Search for the cell housing the specified text and yield its [X, Y] center coordinate. 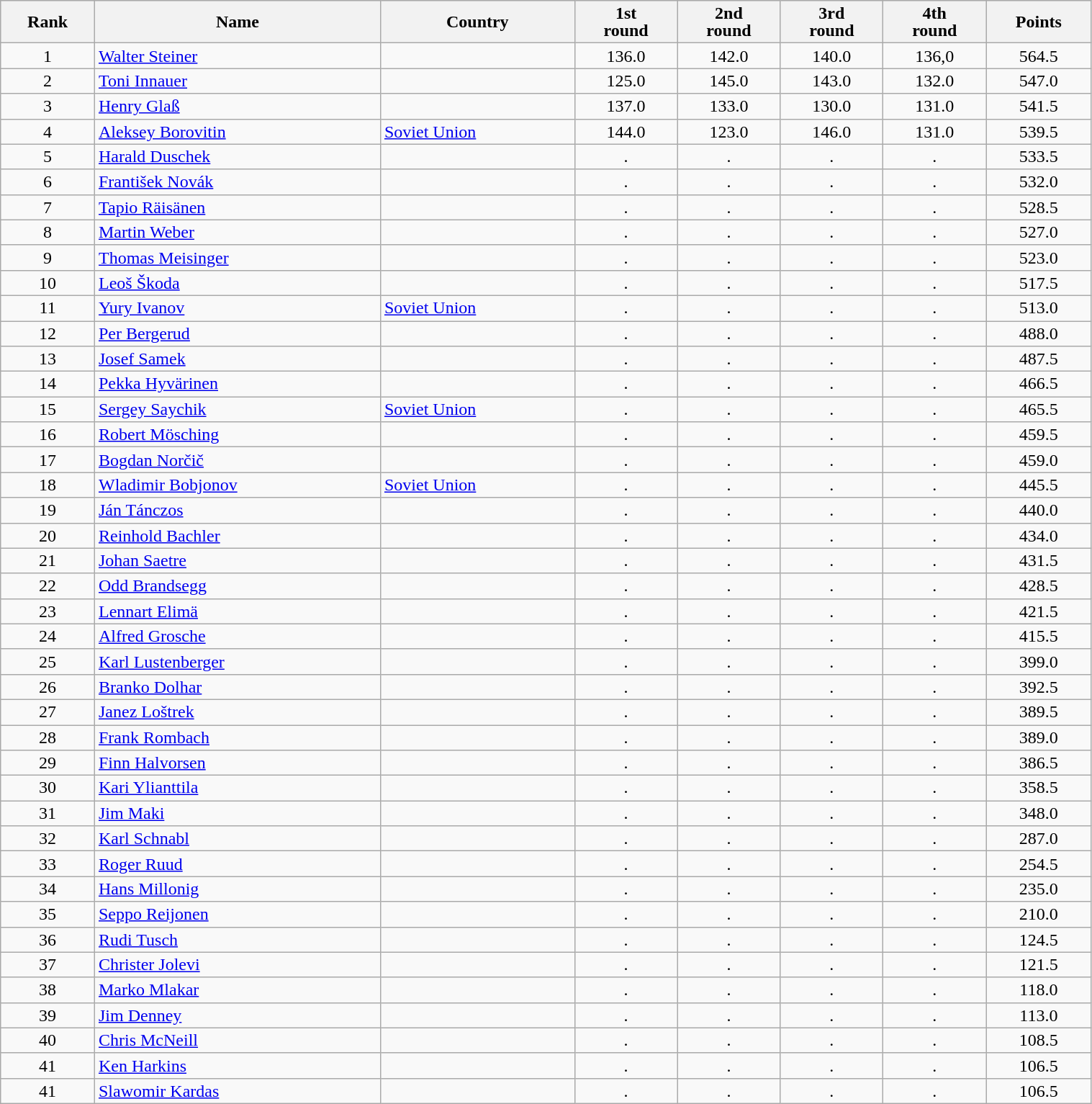
Leoš Škoda [238, 282]
527.0 [1039, 232]
Josef Samek [238, 359]
130.0 [832, 107]
136.0 [626, 56]
235.0 [1039, 889]
133.0 [728, 107]
23 [48, 611]
Name [238, 22]
428.5 [1039, 586]
1stround [626, 22]
39 [48, 1015]
358.5 [1039, 788]
348.0 [1039, 814]
118.0 [1039, 989]
389.5 [1039, 712]
Aleksey Borovitin [238, 131]
121.5 [1039, 965]
459.5 [1039, 435]
13 [48, 359]
532.0 [1039, 181]
Henry Glaß [238, 107]
210.0 [1039, 915]
1 [48, 56]
17 [48, 459]
36 [48, 939]
Toni Innauer [238, 81]
399.0 [1039, 661]
4thround [934, 22]
517.5 [1039, 282]
Rank [48, 22]
528.5 [1039, 207]
465.5 [1039, 409]
431.5 [1039, 560]
113.0 [1039, 1015]
Country [477, 22]
2 [48, 81]
30 [48, 788]
Alfred Grosche [238, 637]
Hans Millonig [238, 889]
František Novák [238, 181]
Thomas Meisinger [238, 258]
Martin Weber [238, 232]
32 [48, 838]
Wladimir Bobjonov [238, 485]
421.5 [1039, 611]
Chris McNeill [238, 1040]
Rudi Tusch [238, 939]
137.0 [626, 107]
18 [48, 485]
10 [48, 282]
21 [48, 560]
415.5 [1039, 637]
35 [48, 915]
132.0 [934, 81]
9 [48, 258]
386.5 [1039, 763]
15 [48, 409]
4 [48, 131]
37 [48, 965]
445.5 [1039, 485]
20 [48, 536]
25 [48, 661]
Marko Mlakar [238, 989]
7 [48, 207]
6 [48, 181]
19 [48, 510]
123.0 [728, 131]
Johan Saetre [238, 560]
2ndround [728, 22]
533.5 [1039, 157]
5 [48, 157]
143.0 [832, 81]
Points [1039, 22]
28 [48, 737]
3rdround [832, 22]
Roger Ruud [238, 864]
Sergey Saychik [238, 409]
392.5 [1039, 687]
136,0 [934, 56]
142.0 [728, 56]
40 [48, 1040]
31 [48, 814]
14 [48, 385]
Harald Duschek [238, 157]
Robert Mösching [238, 435]
Tapio Räisänen [238, 207]
539.5 [1039, 131]
27 [48, 712]
547.0 [1039, 81]
8 [48, 232]
513.0 [1039, 308]
Slawomir Kardas [238, 1090]
541.5 [1039, 107]
Pekka Hyvärinen [238, 385]
Seppo Reijonen [238, 915]
146.0 [832, 131]
Odd Brandsegg [238, 586]
Ken Harkins [238, 1066]
145.0 [728, 81]
Jim Denney [238, 1015]
564.5 [1039, 56]
Lennart Elimä [238, 611]
Jim Maki [238, 814]
389.0 [1039, 737]
487.5 [1039, 359]
Yury Ivanov [238, 308]
254.5 [1039, 864]
11 [48, 308]
488.0 [1039, 334]
29 [48, 763]
287.0 [1039, 838]
459.0 [1039, 459]
Finn Halvorsen [238, 763]
124.5 [1039, 939]
523.0 [1039, 258]
108.5 [1039, 1040]
33 [48, 864]
Christer Jolevi [238, 965]
Janez Loštrek [238, 712]
466.5 [1039, 385]
Karl Lustenberger [238, 661]
440.0 [1039, 510]
12 [48, 334]
Ján Tánczos [238, 510]
24 [48, 637]
26 [48, 687]
434.0 [1039, 536]
Reinhold Bachler [238, 536]
34 [48, 889]
16 [48, 435]
Branko Dolhar [238, 687]
38 [48, 989]
Per Bergerud [238, 334]
Walter Steiner [238, 56]
140.0 [832, 56]
Kari Ylianttila [238, 788]
144.0 [626, 131]
22 [48, 586]
125.0 [626, 81]
Karl Schnabl [238, 838]
Bogdan Norčič [238, 459]
3 [48, 107]
Frank Rombach [238, 737]
